Find where the given text appears and provide that cell's center as (x, y) coordinate. 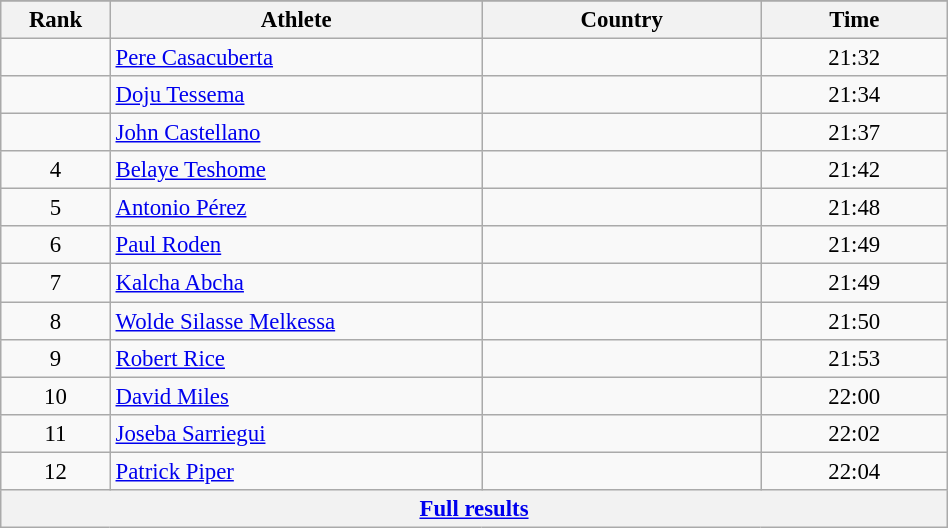
5 (56, 208)
8 (56, 321)
21:50 (854, 321)
22:00 (854, 396)
Rank (56, 20)
10 (56, 396)
21:42 (854, 170)
12 (56, 471)
Kalcha Abcha (296, 283)
21:48 (854, 208)
Pere Casacuberta (296, 58)
22:02 (854, 433)
Antonio Pérez (296, 208)
Wolde Silasse Melkessa (296, 321)
Time (854, 20)
Athlete (296, 20)
9 (56, 358)
7 (56, 283)
21:53 (854, 358)
21:34 (854, 95)
21:37 (854, 133)
6 (56, 245)
Joseba Sarriegui (296, 433)
Patrick Piper (296, 471)
David Miles (296, 396)
Belaye Teshome (296, 170)
John Castellano (296, 133)
Paul Roden (296, 245)
Doju Tessema (296, 95)
Country (622, 20)
21:32 (854, 58)
11 (56, 433)
Robert Rice (296, 358)
Full results (474, 509)
4 (56, 170)
22:04 (854, 471)
